Extract the (X, Y) coordinate from the center of the cell holding the provided text.  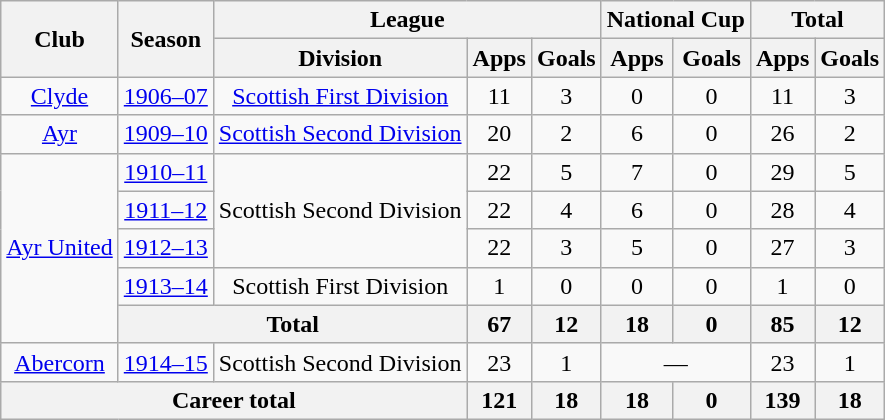
29 (782, 172)
7 (637, 172)
1914–15 (166, 362)
Ayr (60, 134)
1910–11 (166, 172)
Career total (234, 400)
Abercorn (60, 362)
1913–14 (166, 286)
Club (60, 39)
1906–07 (166, 96)
Clyde (60, 96)
139 (782, 400)
1912–13 (166, 248)
Ayr United (60, 248)
Division (340, 58)
27 (782, 248)
28 (782, 210)
― (676, 362)
85 (782, 324)
67 (499, 324)
League (407, 20)
121 (499, 400)
26 (782, 134)
20 (499, 134)
1911–12 (166, 210)
1909–10 (166, 134)
National Cup (676, 20)
Season (166, 39)
